From the cell containing the given text, extract its center point as [x, y] coordinate. 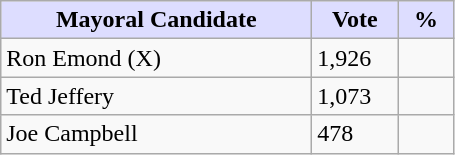
Mayoral Candidate [156, 20]
Joe Campbell [156, 134]
Vote [355, 20]
Ron Emond (X) [156, 58]
1,926 [355, 58]
Ted Jeffery [156, 96]
1,073 [355, 96]
% [426, 20]
478 [355, 134]
